Search for the cell housing the specified text and yield its (X, Y) center coordinate. 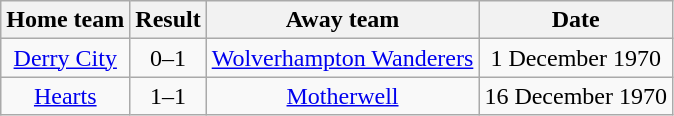
16 December 1970 (576, 96)
Hearts (66, 96)
0–1 (168, 58)
Away team (342, 20)
Home team (66, 20)
Motherwell (342, 96)
1 December 1970 (576, 58)
1–1 (168, 96)
Result (168, 20)
Derry City (66, 58)
Wolverhampton Wanderers (342, 58)
Date (576, 20)
